Output the [X, Y] coordinate of the center of the cell containing the given text.  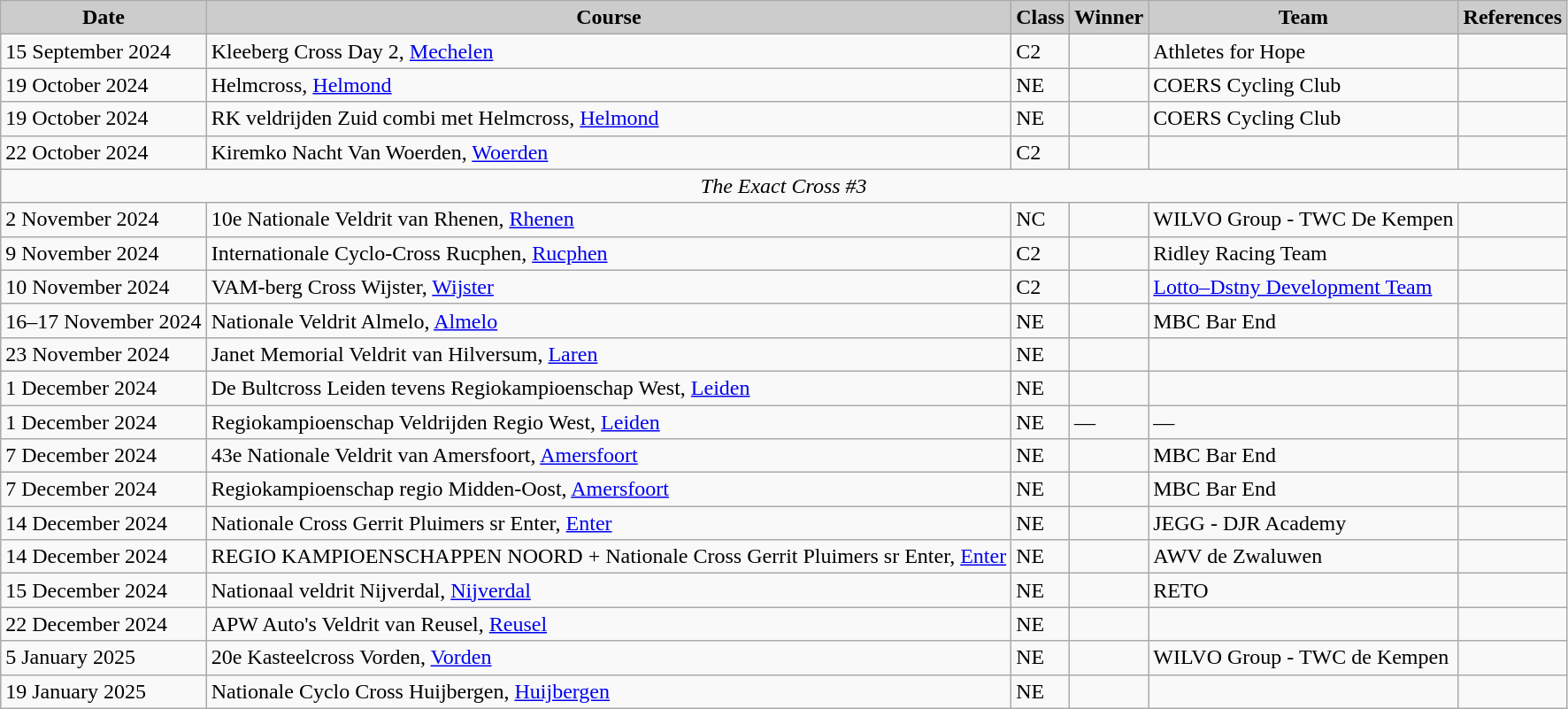
43e Nationale Veldrit van Amersfoort, Amersfoort [609, 456]
10e Nationale Veldrit van Rhenen, Rhenen [609, 220]
2 November 2024 [104, 220]
23 November 2024 [104, 354]
5 January 2025 [104, 658]
Course [609, 18]
15 December 2024 [104, 590]
WILVO Group - TWC de Kempen [1303, 658]
De Bultcross Leiden tevens Regiokampioenschap West, Leiden [609, 388]
APW Auto's Veldrit van Reusel, Reusel [609, 624]
Regiokampioenschap Veldrijden Regio West, Leiden [609, 422]
Internationale Cyclo-Cross Rucphen, Rucphen [609, 253]
Kiremko Nacht Van Woerden, Woerden [609, 152]
Ridley Racing Team [1303, 253]
The Exact Cross #3 [784, 186]
Nationale Cyclo Cross Huijbergen, Huijbergen [609, 691]
Janet Memorial Veldrit van Hilversum, Laren [609, 354]
VAM-berg Cross Wijster, Wijster [609, 287]
Helmcross, Helmond [609, 85]
Team [1303, 18]
Lotto–Dstny Development Team [1303, 287]
22 December 2024 [104, 624]
Kleeberg Cross Day 2, Mechelen [609, 51]
9 November 2024 [104, 253]
JEGG - DJR Academy [1303, 523]
20e Kasteelcross Vorden, Vorden [609, 658]
22 October 2024 [104, 152]
Nationale Veldrit Almelo, Almelo [609, 320]
15 September 2024 [104, 51]
RK veldrijden Zuid combi met Helmcross, Helmond [609, 119]
NC [1041, 220]
Class [1041, 18]
Athletes for Hope [1303, 51]
Winner [1108, 18]
10 November 2024 [104, 287]
Date [104, 18]
Nationale Cross Gerrit Pluimers sr Enter, Enter [609, 523]
19 January 2025 [104, 691]
AWV de Zwaluwen [1303, 557]
References [1513, 18]
REGIO KAMPIOENSCHAPPEN NOORD + Nationale Cross Gerrit Pluimers sr Enter, Enter [609, 557]
RETO [1303, 590]
16–17 November 2024 [104, 320]
WILVO Group - TWC De Kempen [1303, 220]
Regiokampioenschap regio Midden-Oost, Amersfoort [609, 489]
Nationaal veldrit Nijverdal, Nijverdal [609, 590]
